Determine the (X, Y) coordinate at the center of the cell enclosing the given text.  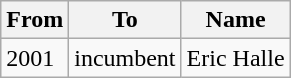
Eric Halle (236, 58)
Name (236, 20)
From (35, 20)
2001 (35, 58)
To (125, 20)
incumbent (125, 58)
